Return (x, y) of the center of cell containing provided text 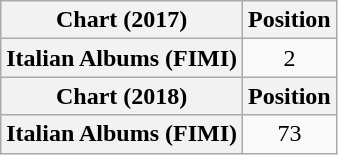
Chart (2017) (122, 20)
Chart (2018) (122, 96)
2 (290, 58)
73 (290, 134)
